From the cell containing the given text, extract its center point as (X, Y) coordinate. 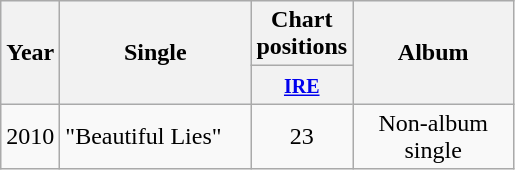
23 (302, 136)
Year (30, 52)
Album (434, 52)
Single (156, 52)
"Beautiful Lies" (156, 136)
Non-album single (434, 136)
Chart positions (302, 34)
IRE (302, 85)
2010 (30, 136)
